Output the [X, Y] coordinate of the center of the cell containing the given text.  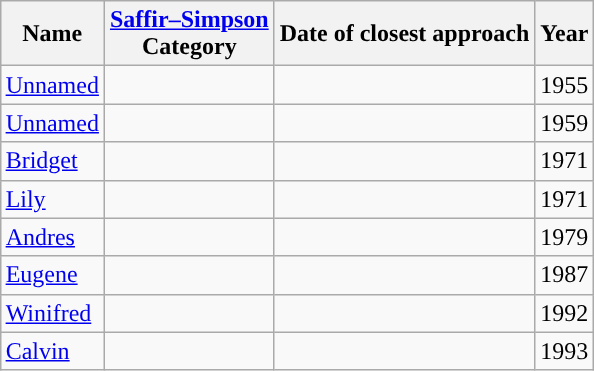
Year [564, 34]
Bridget [52, 161]
1992 [564, 313]
Andres [52, 237]
Winifred [52, 313]
1955 [564, 85]
Date of closest approach [404, 34]
1987 [564, 275]
Saffir–SimpsonCategory [189, 34]
Eugene [52, 275]
1959 [564, 123]
1993 [564, 351]
Lily [52, 199]
1979 [564, 237]
Calvin [52, 351]
Name [52, 34]
